Scan for the cell matching the given text and deliver its (X, Y) coordinate at center. 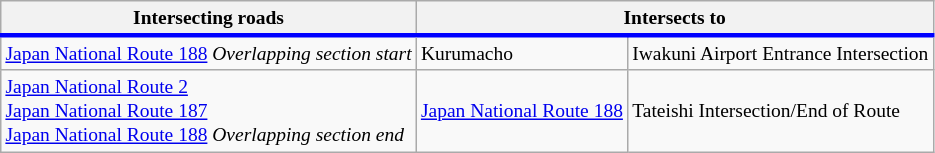
Japan National Route 2Japan National Route 187Japan National Route 188 Overlapping section end (209, 110)
Intersecting roads (209, 18)
Tateishi Intersection/End of Route (780, 110)
Kurumacho (522, 54)
Intersects to (674, 18)
Japan National Route 188 (522, 110)
Iwakuni Airport Entrance Intersection (780, 54)
Japan National Route 188 Overlapping section start (209, 54)
